Extract the [x, y] coordinate from the center of the cell holding the provided text.  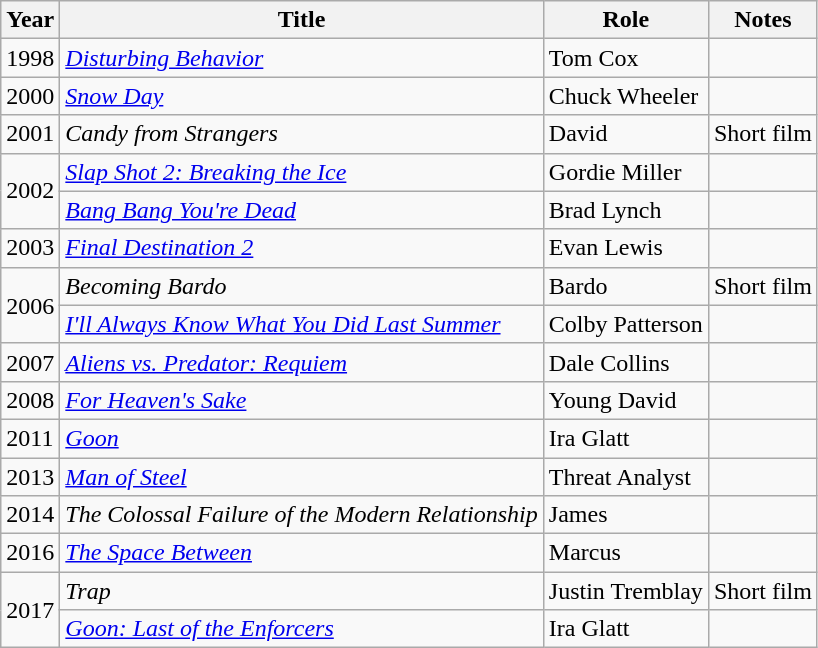
Title [302, 20]
Role [626, 20]
Goon: Last of the Enforcers [302, 629]
2014 [30, 515]
Tom Cox [626, 58]
Final Destination 2 [302, 248]
Justin Tremblay [626, 591]
Man of Steel [302, 477]
Goon [302, 438]
I'll Always Know What You Did Last Summer [302, 324]
2011 [30, 438]
2003 [30, 248]
2002 [30, 191]
James [626, 515]
1998 [30, 58]
Bang Bang You're Dead [302, 210]
Brad Lynch [626, 210]
Slap Shot 2: Breaking the Ice [302, 172]
Marcus [626, 553]
Candy from Strangers [302, 134]
Threat Analyst [626, 477]
2008 [30, 400]
2000 [30, 96]
2013 [30, 477]
Snow Day [302, 96]
Year [30, 20]
For Heaven's Sake [302, 400]
Trap [302, 591]
Notes [762, 20]
Colby Patterson [626, 324]
2007 [30, 362]
2017 [30, 610]
2001 [30, 134]
Chuck Wheeler [626, 96]
Disturbing Behavior [302, 58]
Aliens vs. Predator: Requiem [302, 362]
Gordie Miller [626, 172]
Young David [626, 400]
David [626, 134]
Evan Lewis [626, 248]
Becoming Bardo [302, 286]
2016 [30, 553]
The Colossal Failure of the Modern Relationship [302, 515]
Bardo [626, 286]
The Space Between [302, 553]
Dale Collins [626, 362]
2006 [30, 305]
